Find where the given text appears and provide that cell's center as [X, Y] coordinate. 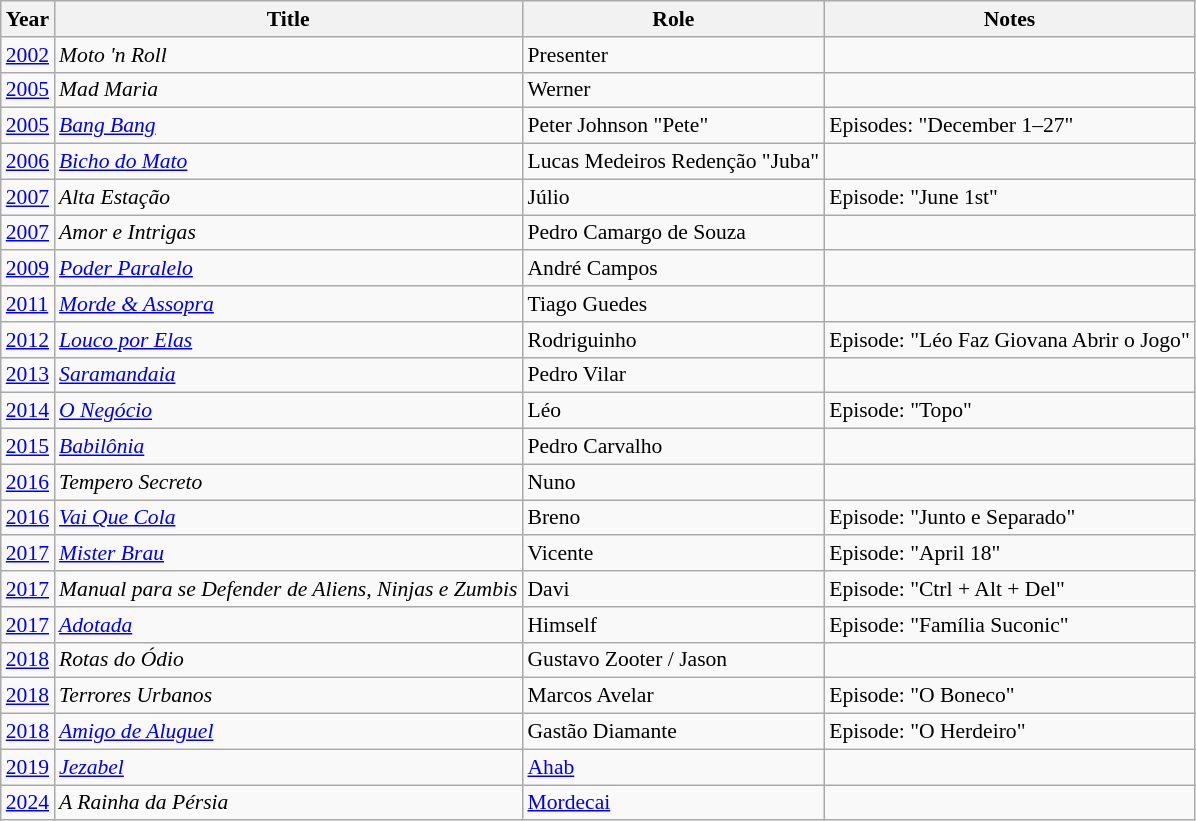
Episode: "O Herdeiro" [1010, 732]
Year [28, 19]
Presenter [673, 55]
Nuno [673, 482]
Terrores Urbanos [288, 696]
Episode: "Junto e Separado" [1010, 518]
Himself [673, 625]
Notes [1010, 19]
Pedro Camargo de Souza [673, 233]
Role [673, 19]
Louco por Elas [288, 340]
Episode: "Ctrl + Alt + Del" [1010, 589]
Vicente [673, 554]
Léo [673, 411]
Breno [673, 518]
2015 [28, 447]
Mister Brau [288, 554]
Poder Paralelo [288, 269]
Amor e Intrigas [288, 233]
2013 [28, 375]
2019 [28, 767]
2002 [28, 55]
Bang Bang [288, 126]
Rodriguinho [673, 340]
Jezabel [288, 767]
Júlio [673, 197]
Lucas Medeiros Redenção "Juba" [673, 162]
Bicho do Mato [288, 162]
Vai Que Cola [288, 518]
Episodes: "December 1–27" [1010, 126]
2024 [28, 803]
Tiago Guedes [673, 304]
2011 [28, 304]
Babilônia [288, 447]
Adotada [288, 625]
Davi [673, 589]
Ahab [673, 767]
Gastão Diamante [673, 732]
Episode: "April 18" [1010, 554]
Episode: "O Boneco" [1010, 696]
Amigo de Aluguel [288, 732]
2009 [28, 269]
Saramandaia [288, 375]
Peter Johnson "Pete" [673, 126]
Mordecai [673, 803]
Morde & Assopra [288, 304]
Pedro Vilar [673, 375]
Rotas do Ódio [288, 660]
Episode: "Topo" [1010, 411]
Episode: "June 1st" [1010, 197]
Gustavo Zooter / Jason [673, 660]
Moto 'n Roll [288, 55]
Title [288, 19]
2012 [28, 340]
2014 [28, 411]
Episode: "Família Suconic" [1010, 625]
O Negócio [288, 411]
Pedro Carvalho [673, 447]
Alta Estação [288, 197]
Tempero Secreto [288, 482]
Mad Maria [288, 90]
A Rainha da Pérsia [288, 803]
Werner [673, 90]
Manual para se Defender de Aliens, Ninjas e Zumbis [288, 589]
André Campos [673, 269]
Marcos Avelar [673, 696]
2006 [28, 162]
Episode: "Léo Faz Giovana Abrir o Jogo" [1010, 340]
